Pinpoint the cell where the given text exists, returning its (X, Y) midpoint coordinate. 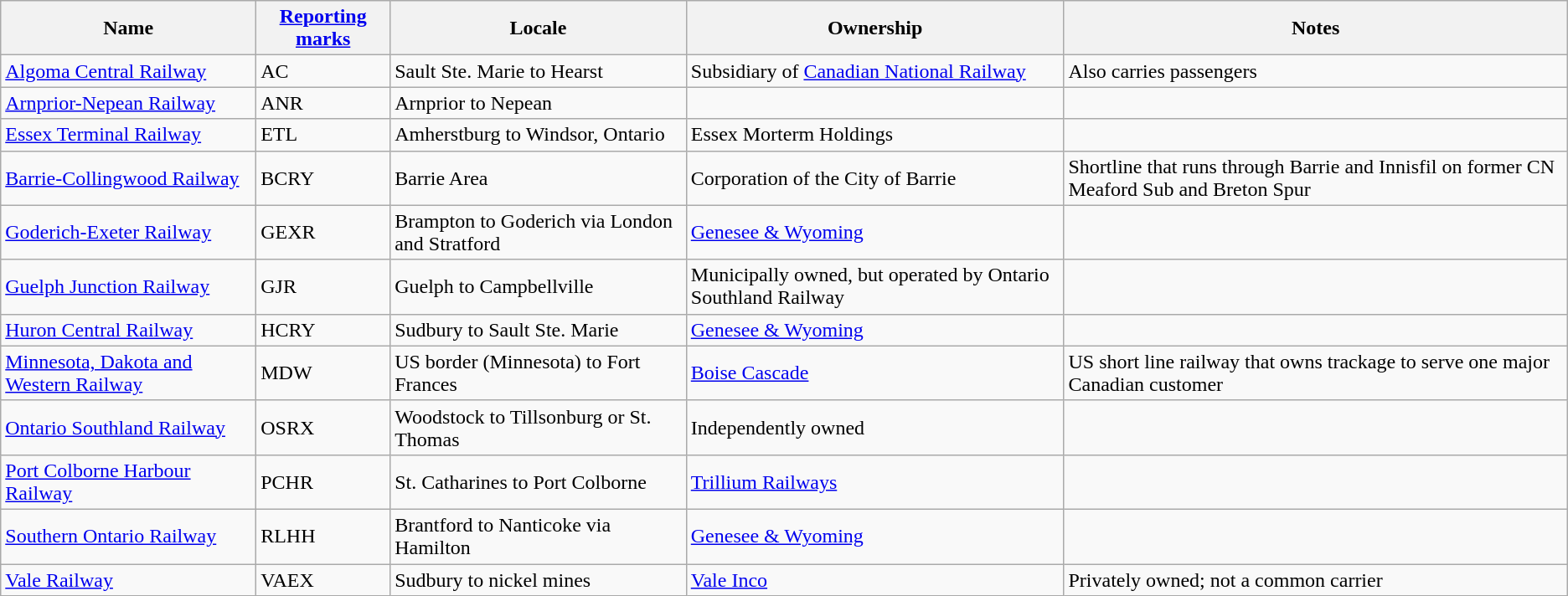
Arnprior-Nepean Railway (129, 103)
GJR (323, 286)
Name (129, 28)
Sudbury to Sault Ste. Marie (539, 330)
PCHR (323, 482)
US short line railway that owns trackage to serve one major Canadian customer (1315, 373)
Privately owned; not a common carrier (1315, 580)
Subsidiary of Canadian National Railway (874, 71)
MDW (323, 373)
OSRX (323, 427)
Also carries passengers (1315, 71)
Goderich-Exeter Railway (129, 233)
Essex Morterm Holdings (874, 135)
Woodstock to Tillsonburg or St. Thomas (539, 427)
HCRY (323, 330)
Boise Cascade (874, 373)
Independently owned (874, 427)
Guelph to Campbellville (539, 286)
Minnesota, Dakota and Western Railway (129, 373)
BCRY (323, 177)
Guelph Junction Railway (129, 286)
Ownership (874, 28)
AC (323, 71)
Notes (1315, 28)
Sault Ste. Marie to Hearst (539, 71)
St. Catharines to Port Colborne (539, 482)
Algoma Central Railway (129, 71)
Port Colborne Harbour Railway (129, 482)
Municipally owned, but operated by Ontario Southland Railway (874, 286)
Sudbury to nickel mines (539, 580)
Reporting marks (323, 28)
RLHH (323, 536)
Shortline that runs through Barrie and Innisfil on former CN Meaford Sub and Breton Spur (1315, 177)
Amherstburg to Windsor, Ontario (539, 135)
Locale (539, 28)
Ontario Southland Railway (129, 427)
VAEX (323, 580)
GEXR (323, 233)
Southern Ontario Railway (129, 536)
Trillium Railways (874, 482)
Arnprior to Nepean (539, 103)
Vale Inco (874, 580)
Brampton to Goderich via London and Stratford (539, 233)
US border (Minnesota) to Fort Frances (539, 373)
ETL (323, 135)
ANR (323, 103)
Corporation of the City of Barrie (874, 177)
Brantford to Nanticoke via Hamilton (539, 536)
Barrie Area (539, 177)
Vale Railway (129, 580)
Essex Terminal Railway (129, 135)
Barrie-Collingwood Railway (129, 177)
Huron Central Railway (129, 330)
